Return (x, y) of the center of cell containing provided text 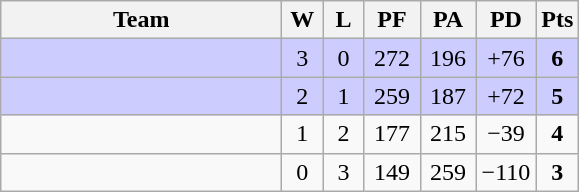
Team (142, 20)
4 (558, 134)
177 (392, 134)
−110 (506, 172)
196 (448, 58)
5 (558, 96)
PF (392, 20)
272 (392, 58)
L (344, 20)
−39 (506, 134)
187 (448, 96)
+72 (506, 96)
PA (448, 20)
+76 (506, 58)
215 (448, 134)
PD (506, 20)
Pts (558, 20)
W (302, 20)
6 (558, 58)
149 (392, 172)
